Find where the given text appears and provide that cell's center as (x, y) coordinate. 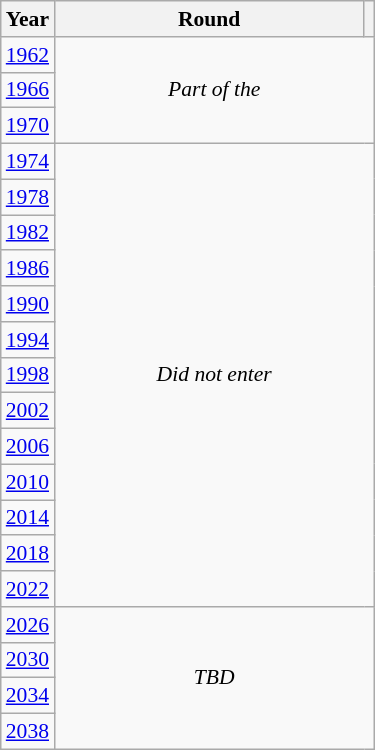
Did not enter (214, 376)
1994 (28, 340)
1990 (28, 304)
1970 (28, 126)
1986 (28, 269)
2034 (28, 696)
TBD (214, 678)
1962 (28, 55)
Part of the (214, 90)
1998 (28, 375)
1978 (28, 197)
1966 (28, 90)
2018 (28, 554)
1982 (28, 233)
2038 (28, 732)
Round (209, 19)
2022 (28, 589)
Year (28, 19)
2026 (28, 625)
2014 (28, 518)
2010 (28, 482)
2002 (28, 411)
1974 (28, 162)
2030 (28, 660)
2006 (28, 447)
